Search for the cell housing the specified text and yield its [X, Y] center coordinate. 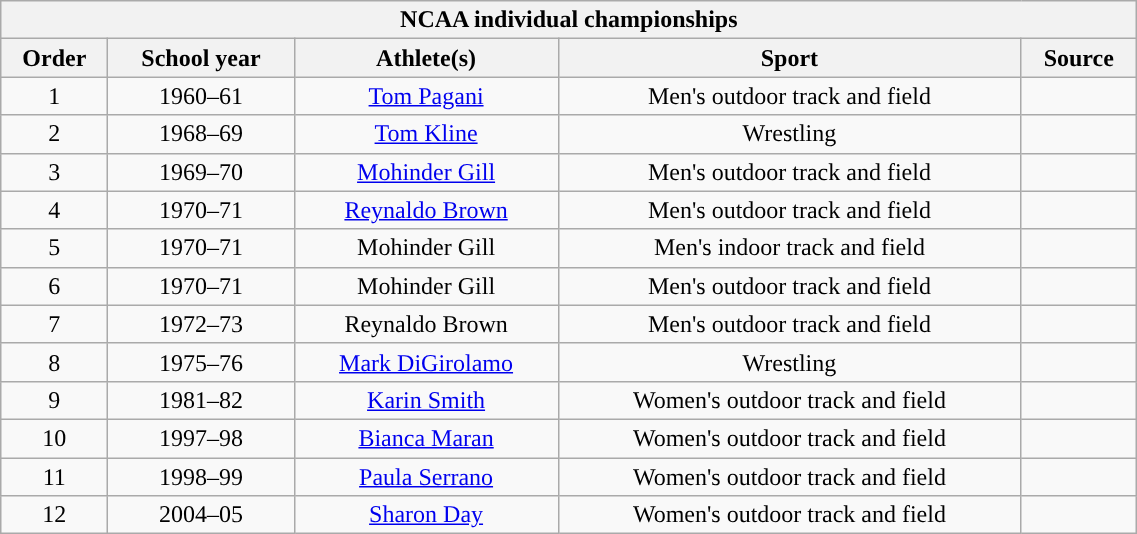
6 [54, 286]
1968–69 [201, 134]
School year [201, 58]
Tom Pagani [426, 96]
7 [54, 324]
2004–05 [201, 515]
1975–76 [201, 362]
9 [54, 400]
8 [54, 362]
5 [54, 248]
NCAA individual championships [569, 20]
1997–98 [201, 438]
4 [54, 210]
Men's indoor track and field [790, 248]
Mark DiGirolamo [426, 362]
Sport [790, 58]
Tom Kline [426, 134]
12 [54, 515]
Source [1079, 58]
Bianca Maran [426, 438]
10 [54, 438]
1981–82 [201, 400]
Karin Smith [426, 400]
3 [54, 172]
1 [54, 96]
1969–70 [201, 172]
1998–99 [201, 477]
Paula Serrano [426, 477]
Sharon Day [426, 515]
1972–73 [201, 324]
11 [54, 477]
Order [54, 58]
2 [54, 134]
Athlete(s) [426, 58]
1960–61 [201, 96]
